Locate the cell with the specified text and output its [X, Y] center coordinate. 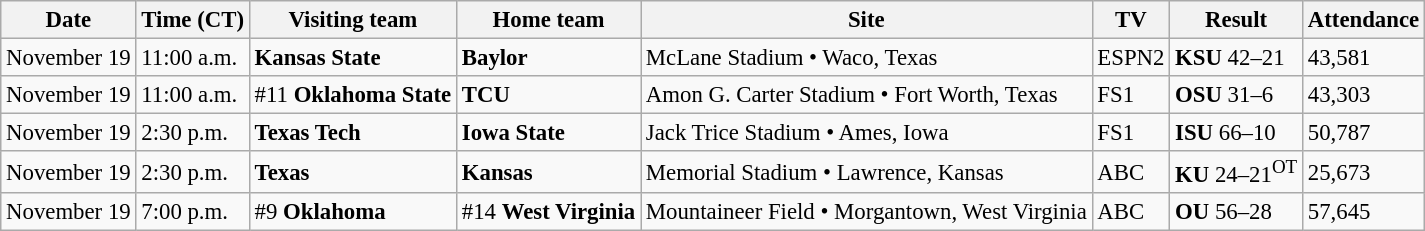
TV [1131, 20]
Time (CT) [192, 20]
KU 24–21OT [1236, 172]
Result [1236, 20]
Home team [549, 20]
ABC [1131, 172]
Memorial Stadium • Lawrence, Kansas [867, 172]
Texas Tech [352, 133]
Kansas [549, 172]
25,673 [1363, 172]
McLane Stadium • Waco, Texas [867, 58]
Kansas State [352, 58]
#11 Oklahoma State [352, 95]
ESPN2 [1131, 58]
Jack Trice Stadium • Ames, Iowa [867, 133]
OSU 31–6 [1236, 95]
43,581 [1363, 58]
Baylor [549, 58]
Amon G. Carter Stadium • Fort Worth, Texas [867, 95]
Iowa State [549, 133]
Texas [352, 172]
ISU 66–10 [1236, 133]
KSU 42–21 [1236, 58]
50,787 [1363, 133]
43,303 [1363, 95]
Site [867, 20]
TCU [549, 95]
Attendance [1363, 20]
Date [68, 20]
Visiting team [352, 20]
